Find where the given text appears and provide that cell's center as (X, Y) coordinate. 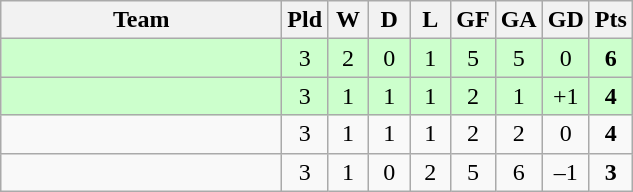
Team (142, 20)
D (390, 20)
+1 (566, 96)
GD (566, 20)
–1 (566, 172)
L (430, 20)
GF (473, 20)
Pts (610, 20)
Pld (305, 20)
GA (518, 20)
W (348, 20)
